Identify which cell holds the provided text, then report its (x, y) central coordinate. 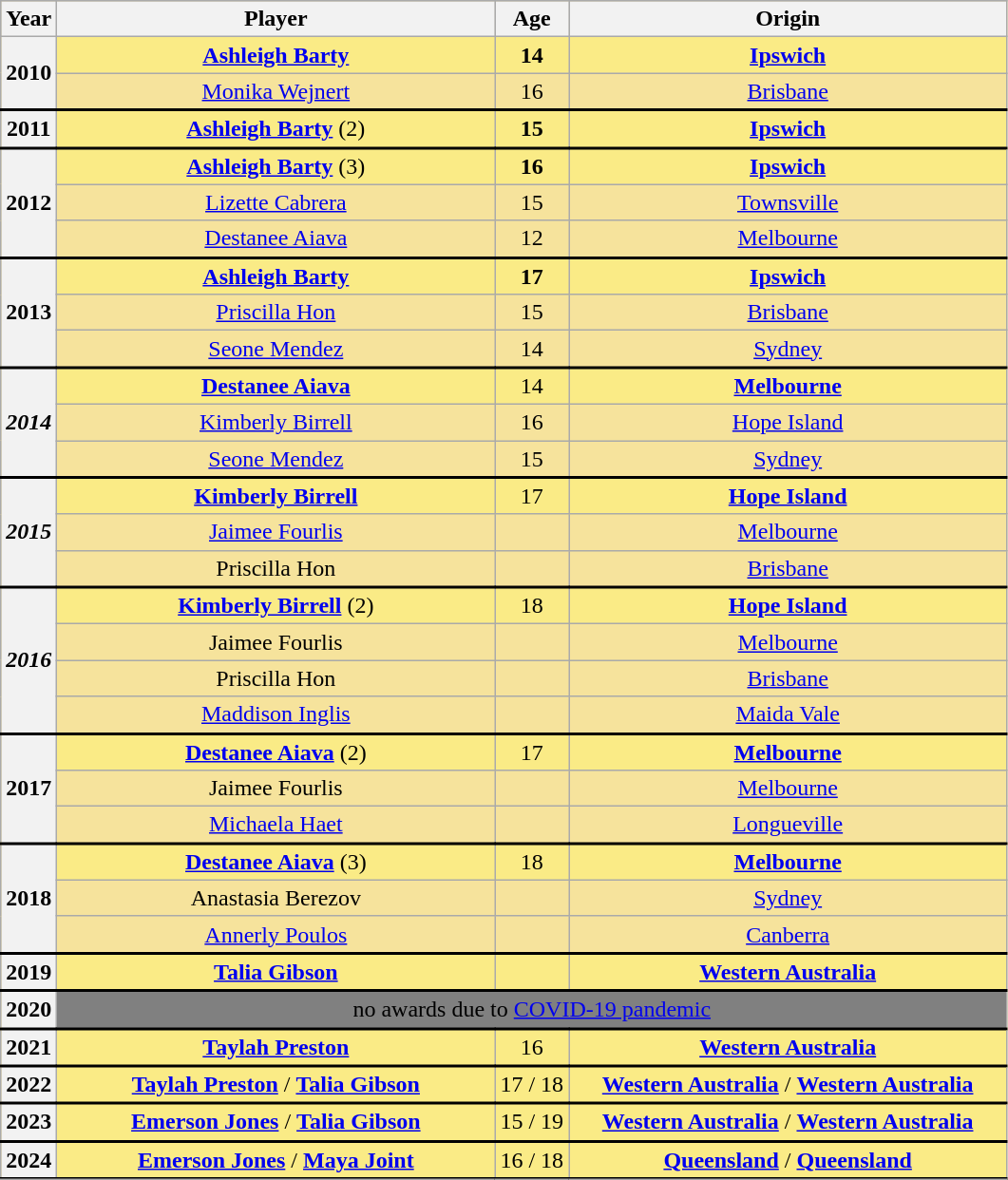
Maida Vale (789, 714)
Player (276, 19)
2019 (29, 972)
17 / 18 (532, 1085)
Taylah Preston (276, 1047)
Annerly Poulos (276, 935)
Kimberly Birrell (2) (276, 606)
2010 (29, 74)
2021 (29, 1047)
2013 (29, 313)
2015 (29, 532)
Canberra (789, 935)
no awards due to COVID-19 pandemic (532, 1010)
Age (532, 19)
2014 (29, 423)
12 (532, 239)
Townsville (789, 202)
2016 (29, 660)
2017 (29, 789)
Longueville (789, 825)
Anastasia Berezov (276, 898)
Maddison Inglis (276, 714)
2020 (29, 1010)
16 / 18 (532, 1160)
2012 (29, 202)
Emerson Jones / Talia Gibson (276, 1122)
15 / 19 (532, 1122)
Destanee Aiava (2) (276, 752)
Emerson Jones / Maya Joint (276, 1160)
Michaela Haet (276, 825)
Ashleigh Barty (2) (276, 129)
2011 (29, 129)
2023 (29, 1122)
Monika Wejnert (276, 91)
Talia Gibson (276, 972)
2018 (29, 898)
2024 (29, 1160)
2022 (29, 1085)
Queensland / Queensland (789, 1160)
Taylah Preston / Talia Gibson (276, 1085)
Origin (789, 19)
Destanee Aiava (3) (276, 861)
Year (29, 19)
Lizette Cabrera (276, 202)
Ashleigh Barty (3) (276, 165)
